Pinpoint the cell where the given text exists, returning its [X, Y] midpoint coordinate. 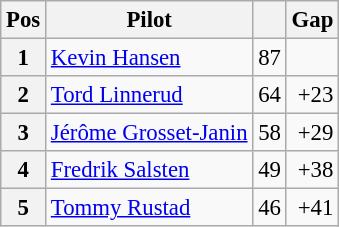
5 [24, 208]
+23 [312, 95]
Tord Linnerud [150, 95]
Pilot [150, 20]
Kevin Hansen [150, 58]
58 [270, 133]
46 [270, 208]
1 [24, 58]
Fredrik Salsten [150, 170]
Pos [24, 20]
+29 [312, 133]
Jérôme Grosset-Janin [150, 133]
2 [24, 95]
4 [24, 170]
87 [270, 58]
49 [270, 170]
3 [24, 133]
+38 [312, 170]
Tommy Rustad [150, 208]
Gap [312, 20]
+41 [312, 208]
64 [270, 95]
